Identify which cell holds the provided text, then report its (x, y) central coordinate. 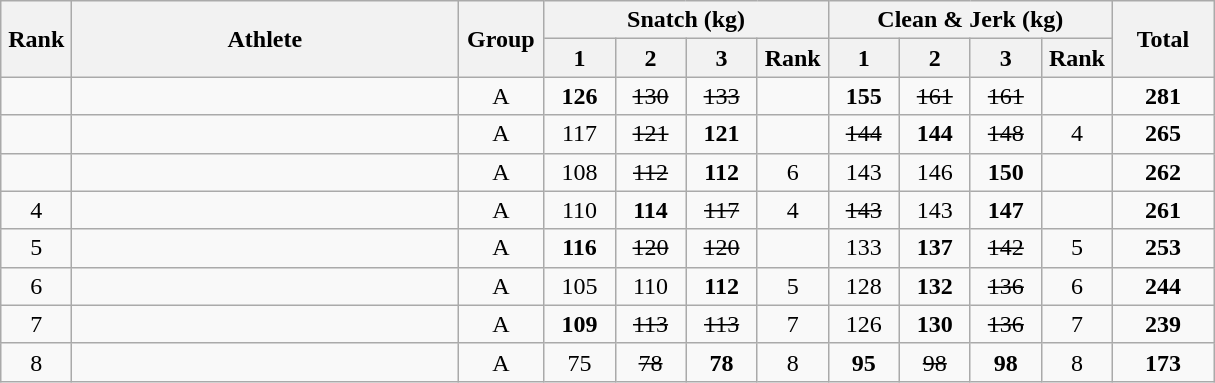
239 (1162, 324)
116 (580, 248)
109 (580, 324)
265 (1162, 134)
150 (1006, 172)
142 (1006, 248)
147 (1006, 210)
173 (1162, 362)
128 (864, 286)
Athlete (265, 39)
146 (934, 172)
148 (1006, 134)
105 (580, 286)
261 (1162, 210)
108 (580, 172)
262 (1162, 172)
114 (650, 210)
155 (864, 96)
244 (1162, 286)
75 (580, 362)
Clean & Jerk (kg) (970, 20)
95 (864, 362)
137 (934, 248)
132 (934, 286)
Group (501, 39)
281 (1162, 96)
253 (1162, 248)
Total (1162, 39)
Snatch (kg) (686, 20)
